Locate the cell with the specified text and output its (x, y) center coordinate. 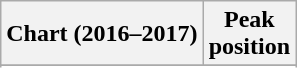
Chart (2016–2017) (102, 34)
Peak position (249, 34)
